Search for the cell housing the specified text and yield its [X, Y] center coordinate. 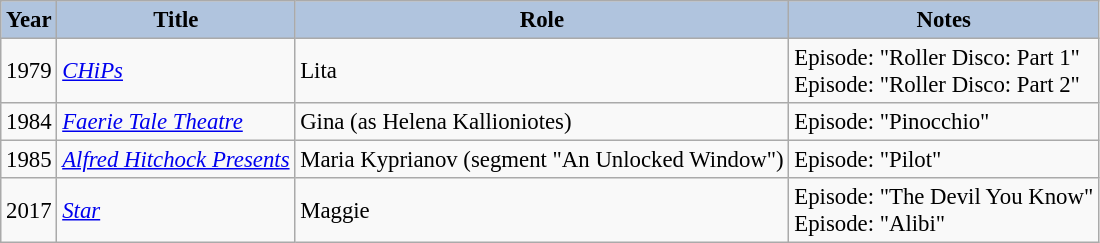
Gina (as Helena Kallioniotes) [542, 122]
Maria Kyprianov (segment "An Unlocked Window") [542, 160]
2017 [29, 210]
Episode: "The Devil You Know"Episode: "Alibi" [944, 210]
Title [176, 20]
Episode: "Pinocchio" [944, 122]
Episode: "Pilot" [944, 160]
Faerie Tale Theatre [176, 122]
Episode: "Roller Disco: Part 1"Episode: "Roller Disco: Part 2" [944, 72]
Maggie [542, 210]
CHiPs [176, 72]
Alfred Hitchock Presents [176, 160]
Star [176, 210]
1984 [29, 122]
Lita [542, 72]
Notes [944, 20]
1979 [29, 72]
Year [29, 20]
1985 [29, 160]
Role [542, 20]
